Pinpoint the cell where the given text exists, returning its (X, Y) midpoint coordinate. 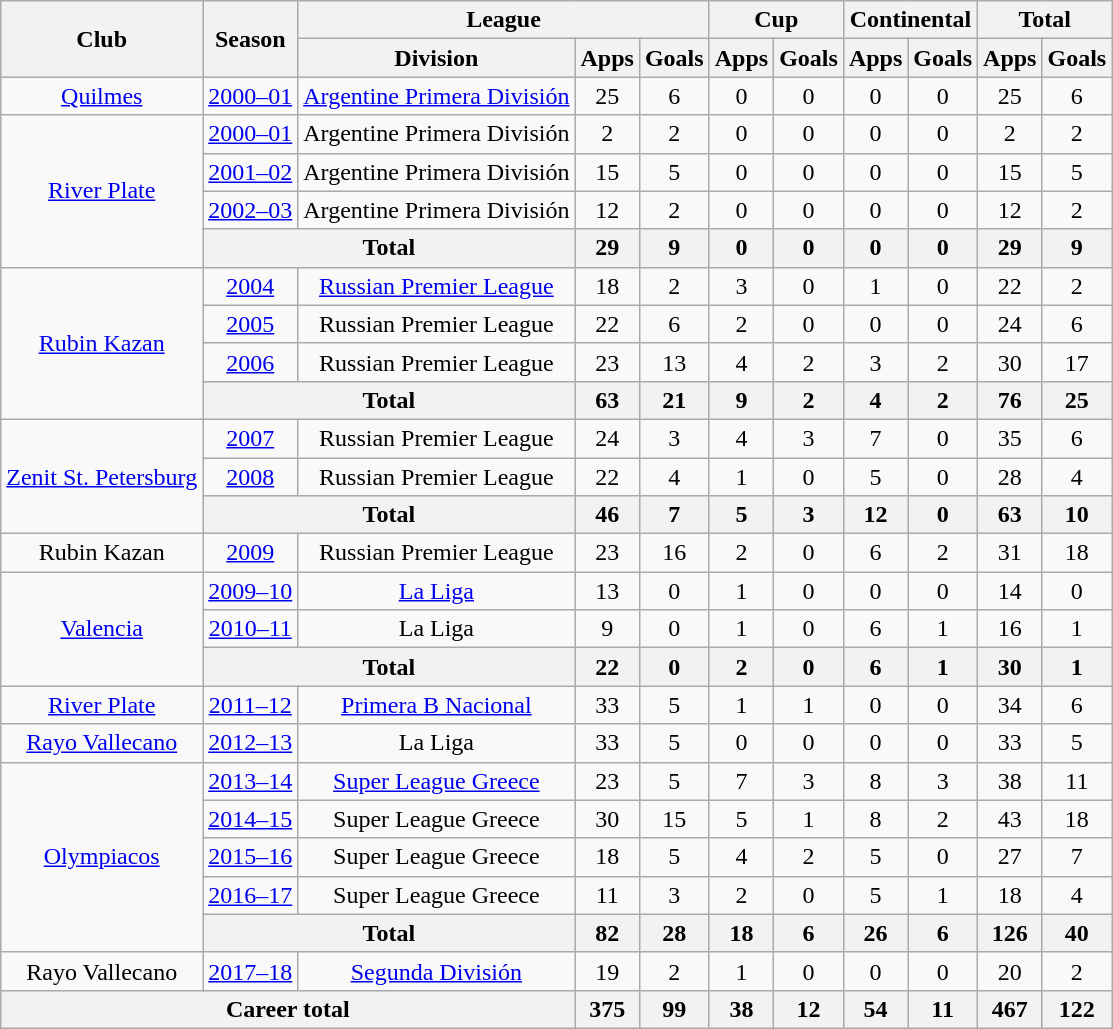
99 (674, 1009)
43 (1010, 819)
19 (607, 971)
Zenit St. Petersburg (102, 476)
10 (1077, 515)
20 (1010, 971)
2009–10 (250, 591)
26 (875, 933)
2008 (250, 477)
122 (1077, 1009)
Primera B Nacional (436, 705)
76 (1010, 400)
2013–14 (250, 781)
2006 (250, 362)
League (504, 20)
Cup (776, 20)
2014–15 (250, 819)
46 (607, 515)
2002–03 (250, 210)
2010–11 (250, 629)
2001–02 (250, 172)
31 (1010, 553)
467 (1010, 1009)
2012–13 (250, 743)
Career total (288, 1009)
Division (436, 58)
14 (1010, 591)
17 (1077, 362)
Season (250, 39)
82 (607, 933)
Valencia (102, 629)
2016–17 (250, 895)
2017–18 (250, 971)
Olympiacos (102, 857)
126 (1010, 933)
Club (102, 39)
375 (607, 1009)
2009 (250, 553)
Continental (910, 20)
2005 (250, 324)
2004 (250, 286)
Quilmes (102, 96)
54 (875, 1009)
21 (674, 400)
40 (1077, 933)
2007 (250, 438)
2015–16 (250, 857)
35 (1010, 438)
2011–12 (250, 705)
34 (1010, 705)
Segunda División (436, 971)
27 (1010, 857)
